Scan for the cell matching the given text and deliver its [X, Y] coordinate at center. 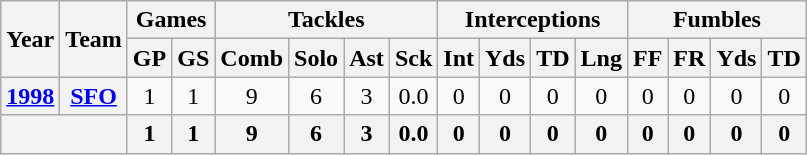
Int [459, 58]
Tackles [326, 20]
Lng [601, 58]
GP [149, 58]
FR [690, 58]
Sck [413, 58]
FF [647, 58]
Comb [252, 58]
Fumbles [716, 20]
1998 [30, 96]
GS [194, 58]
Ast [367, 58]
Interceptions [533, 20]
Games [170, 20]
SFO [94, 96]
Team [94, 39]
Year [30, 39]
Solo [316, 58]
